For the text-containing cell, return its midpoint in [x, y] coordinate format. 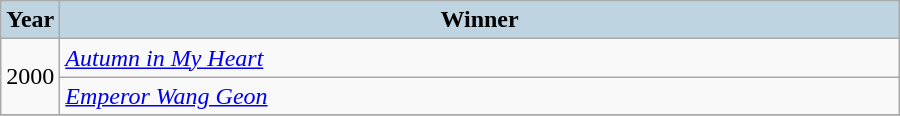
Year [30, 20]
Emperor Wang Geon [480, 96]
Winner [480, 20]
Autumn in My Heart [480, 58]
2000 [30, 77]
